Scan for the cell matching the given text and deliver its [x, y] coordinate at center. 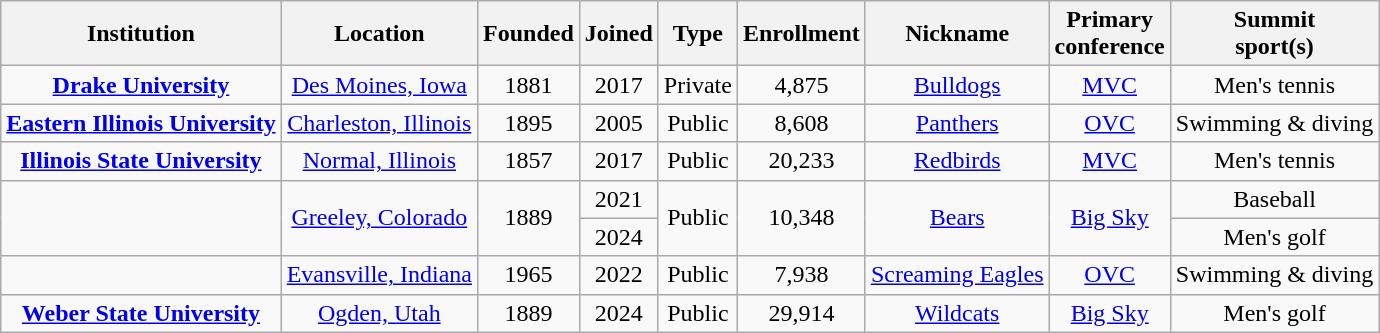
Primaryconference [1110, 34]
Screaming Eagles [957, 275]
Normal, Illinois [379, 161]
Baseball [1274, 199]
1965 [528, 275]
Drake University [141, 85]
1857 [528, 161]
20,233 [801, 161]
Weber State University [141, 313]
7,938 [801, 275]
Type [698, 34]
4,875 [801, 85]
Greeley, Colorado [379, 218]
Wildcats [957, 313]
1881 [528, 85]
Redbirds [957, 161]
2021 [618, 199]
29,914 [801, 313]
Eastern Illinois University [141, 123]
Evansville, Indiana [379, 275]
8,608 [801, 123]
Summitsport(s) [1274, 34]
Nickname [957, 34]
Illinois State University [141, 161]
Ogden, Utah [379, 313]
10,348 [801, 218]
Bears [957, 218]
Institution [141, 34]
Panthers [957, 123]
Des Moines, Iowa [379, 85]
Bulldogs [957, 85]
2022 [618, 275]
Charleston, Illinois [379, 123]
2005 [618, 123]
Joined [618, 34]
Founded [528, 34]
Enrollment [801, 34]
Private [698, 85]
1895 [528, 123]
Location [379, 34]
